Find where the given text appears and provide that cell's center as [x, y] coordinate. 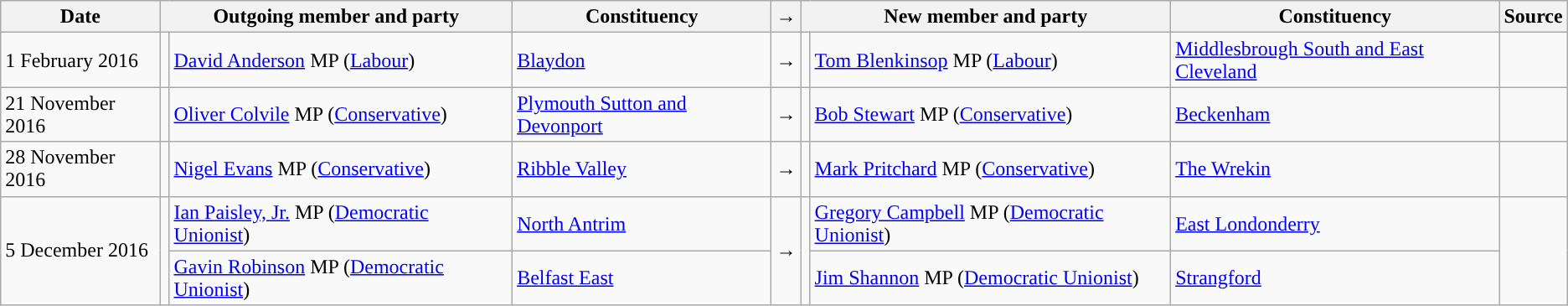
Gavin Robinson MP (Democratic Unionist) [341, 278]
Outgoing member and party [337, 17]
New member and party [986, 17]
Jim Shannon MP (Democratic Unionist) [990, 278]
East Londonderry [1335, 223]
28 November 2016 [80, 169]
The Wrekin [1335, 169]
Plymouth Sutton and Devonport [642, 114]
Mark Pritchard MP (Conservative) [990, 169]
David Anderson MP (Labour) [341, 60]
Strangford [1335, 278]
Blaydon [642, 60]
5 December 2016 [80, 251]
Gregory Campbell MP (Democratic Unionist) [990, 223]
21 November 2016 [80, 114]
Belfast East [642, 278]
Date [80, 17]
Ian Paisley, Jr. MP (Democratic Unionist) [341, 223]
Beckenham [1335, 114]
Oliver Colvile MP (Conservative) [341, 114]
Ribble Valley [642, 169]
Tom Blenkinsop MP (Labour) [990, 60]
Bob Stewart MP (Conservative) [990, 114]
1 February 2016 [80, 60]
Nigel Evans MP (Conservative) [341, 169]
Middlesbrough South and East Cleveland [1335, 60]
North Antrim [642, 223]
Source [1533, 17]
